Output the [x, y] coordinate of the center of the cell containing the given text.  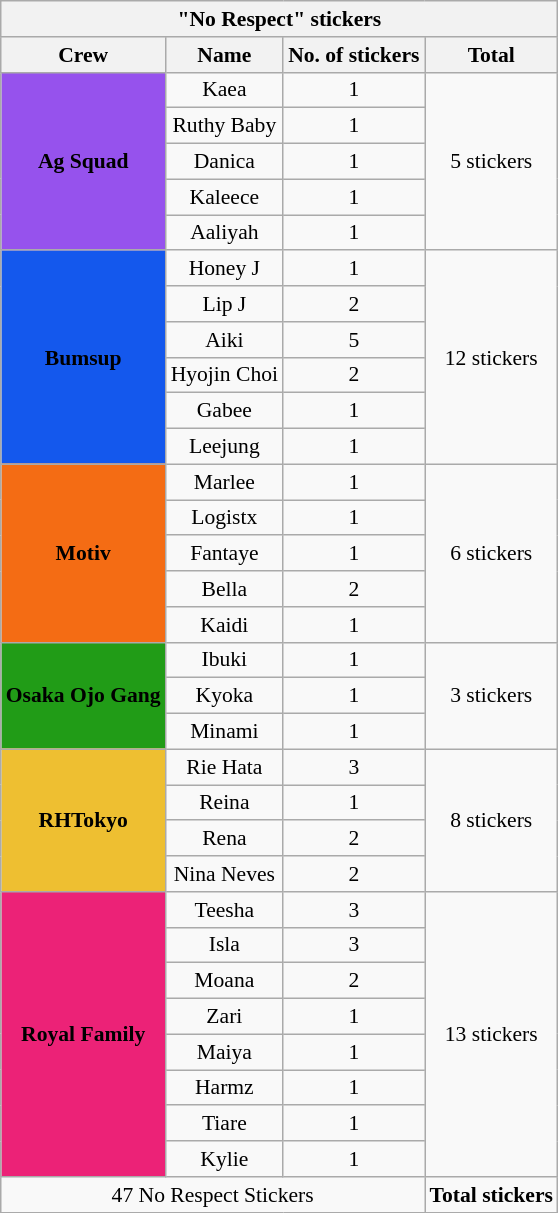
Aaliyah [224, 233]
Bumsup [84, 358]
Aiki [224, 340]
12 stickers [490, 358]
No. of stickers [354, 55]
Leejung [224, 447]
Motiv [84, 553]
Kaleece [224, 197]
Ag Squad [84, 161]
Osaka Ojo Gang [84, 696]
Harmz [224, 1088]
Danica [224, 162]
RHTokyo [84, 820]
Ruthy Baby [224, 126]
Isla [224, 945]
Kyoka [224, 696]
Kaidi [224, 625]
3 stickers [490, 696]
Honey J [224, 269]
Bella [224, 589]
Teesha [224, 910]
Tiare [224, 1124]
Nina Neves [224, 874]
Name [224, 55]
Rie Hata [224, 767]
Kylie [224, 1159]
Maiya [224, 1052]
Zari [224, 1017]
"No Respect" stickers [280, 19]
Marlee [224, 482]
Lip J [224, 304]
5 stickers [490, 161]
Kaea [224, 90]
Total stickers [490, 1195]
5 [354, 340]
Crew [84, 55]
Minami [224, 732]
Gabee [224, 411]
Ibuki [224, 660]
8 stickers [490, 820]
47 No Respect Stickers [213, 1195]
Hyojin Choi [224, 375]
13 stickers [490, 1034]
6 stickers [490, 553]
Royal Family [84, 1034]
Logistx [224, 518]
Moana [224, 981]
Reina [224, 803]
Rena [224, 839]
Total [490, 55]
Fantaye [224, 554]
